Locate the cell with the specified text and output its (X, Y) center coordinate. 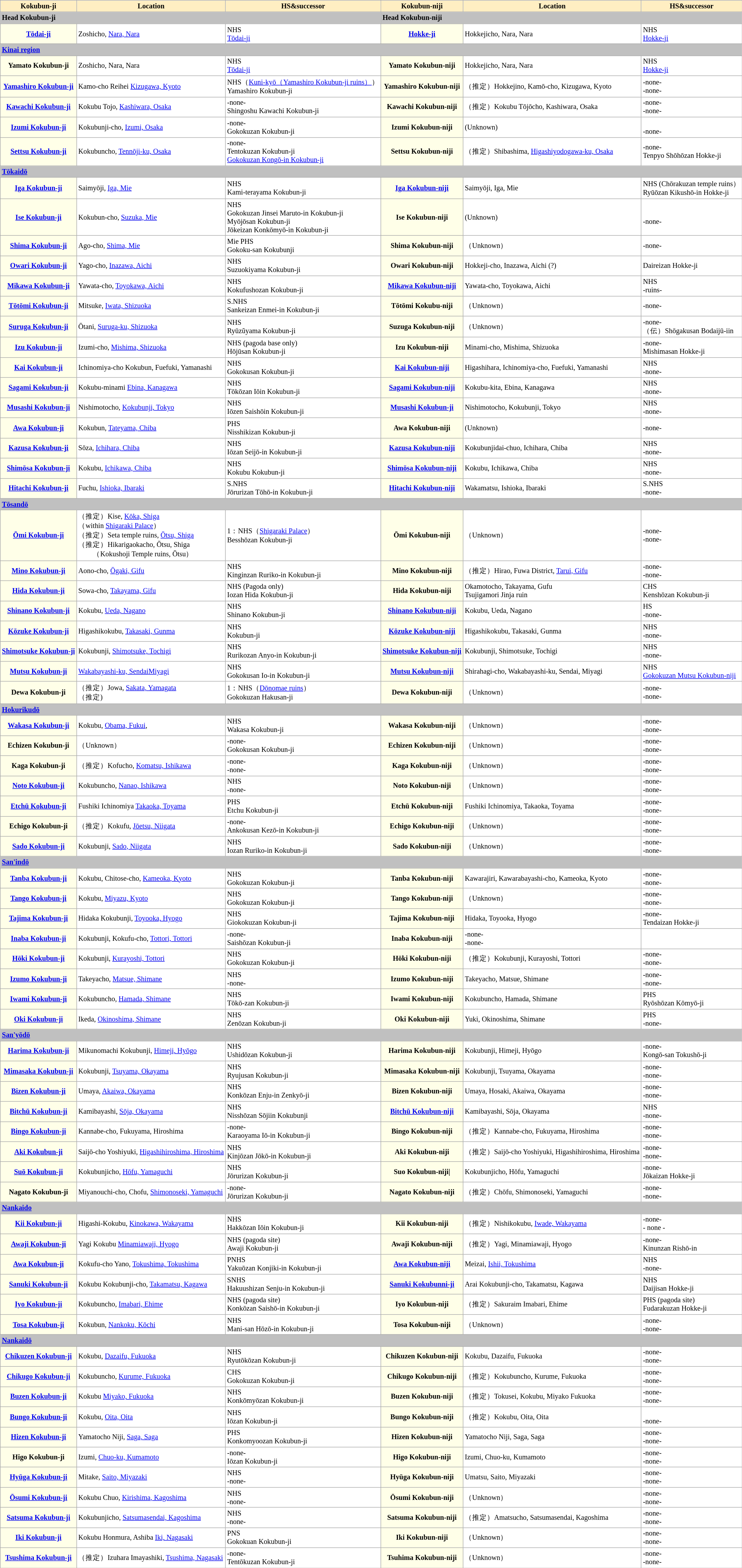
Bingo Kokubun-ji (38, 1131)
Nagato Kokubun-ji (38, 1192)
Kokubu-minami Ebina, Kanagawa (151, 388)
NHS (Pagoda only)Iozan Hida Kokubun-ji (303, 591)
Kokubu, Obama, Fukui, (151, 725)
Chikuzen Kokubun-ji (38, 1356)
Nankaidō (371, 1340)
NHSWakasa Kokubun-ji (303, 725)
Nagato Kokubun-niji (422, 1192)
Hyūga Kokubun-niji (422, 1477)
NHSKonkōzan Enju-in Zenkyō-ji (303, 1091)
-none- Mishimasan Hokke-ji (691, 347)
Ichinomiya-cho Kokubun, Fuefuki, Yamanashi (151, 367)
Hokurikudō (371, 710)
Oki Kokubun-ji (38, 1019)
（推定）Kokubu Tōjōcho, Kashiwara, Osaka (552, 107)
Okamotocho, Takayama, GufuTsujigamori Jinja ruin (552, 591)
Sagami Kokubun-ji (38, 388)
（推定）Sakuraim Imabari, Ehime (552, 1304)
（推定）Chōfu, Shimonoseki, Yamaguchi (552, 1192)
（推定）Kokubunji, Kurayoshi, Tottori (552, 959)
Kaga Kokubun-ji (38, 766)
Iyo Kokubun-niji (422, 1304)
Izu Kokubun-niji (422, 347)
NHS Iōzen Saishōin Kokubun-ji (303, 408)
（推定）Kokubu, Oita, Oita (552, 1417)
Bungo Kokubun-niji (422, 1417)
Mikawa Kokubun-niji (422, 286)
Kokubu Miyako, Fukuoka (151, 1397)
Kinai region (371, 50)
NHSKonkōmyōzan Kokubun-ji (303, 1397)
Izumo Kokubun-ji (38, 979)
1：NHS（Shigaraki Palace）Besshōzan Kokubun-ji (303, 535)
Izumi Kokubun-niji (422, 127)
Tanba Kokubun-ji (38, 878)
Kokubuncho, Tennōji-ku, Osaka (151, 152)
NHS（Kuni-kyō（Yamashiro Kokubun-ji ruins））Yamashiro Kokubun-ji (303, 87)
NHSGokokuzan Jinsei Maruto-in Kokubun-jiMyōjōsan Kokubun-jiJōkeizan Konkōmyō-in Kokubun-ji (303, 217)
Shimotsuke Kokubun-ji (38, 651)
Bizen Kokubun-ji (38, 1091)
Tanba Kokubun-niji (422, 878)
Fushiki Ichinomiya Takaoka, Toyama (151, 806)
Kokubu Kokubunji-cho, Takamatsu, Kagawa (151, 1284)
Tōsandō (371, 504)
-none- Kongō-san Tokushō-ji (691, 1051)
Tōdai-ji (38, 34)
PHSKonkomyoozan Kokubun-ji (303, 1437)
Higo Kokubun-ji (38, 1457)
Echizen Kokubun-niji (422, 746)
Kokubu-kita, Ebina, Kanagawa (552, 388)
Hōki Kokubun-ji (38, 959)
Awaji Kokubun-niji (422, 1244)
Kai Kokubun-ji (38, 367)
Higo Kokubun-niji (422, 1457)
-none-Tentokuzan Kokubun-jiGokokuzan Kongō-in Kokubun-ji (303, 152)
-none-Saishōzan Kokubun-ji (303, 939)
（推定）Shibashima, Higashiyodogawa-ku, Osaka (552, 152)
Dewa Kokubun-niji (422, 693)
Satsuma Kokubun-ji (38, 1517)
-none-Karaoyama Iō-in Kokubun-ji (303, 1131)
Kai Kokubun-niji (422, 367)
Hida Kokubun-niji (422, 591)
Hyūga Kokubun-ji (38, 1477)
Ago-cho, Shima, Mie (151, 246)
PNHSYakuōzan Konjiki-in Kokubun-ji (303, 1264)
Sado Kokubun-niji (422, 846)
Aono-cho, Ōgaki, Gifu (151, 571)
Aki Kokubun-ji (38, 1152)
Kokubu, Chitose-cho, Kameoka, Kyoto (151, 878)
Ōmi Kokubun-ji (38, 535)
NHSKinjōzan Jōkō-in Kokubun-ji (303, 1152)
Higashi-Kokubu, Kinokawa, Wakayama (151, 1224)
Suzuga Kokubun-niji (422, 327)
Kokubunji, Kokufu-cho, Tottori, Tottori (151, 939)
（推定）Tokusei, Kokubu, Miyako Fukuoka (552, 1397)
S.NHSJōrurizan Tōhō-in Kokubun-ji (303, 488)
Mutsu Kokubun-niji (422, 671)
Meizai, Ishii, Tokushima (552, 1264)
PHSRyōshōzan Kōmyō-ji (691, 999)
Ise Kokubun-niji (422, 217)
Wakabayashi-ku, SendaiMiyagi (151, 671)
Kamo-cho Reihei Kizugawa, Kyoto (151, 87)
Echigo Kokubun-niji (422, 826)
Fushiki Ichinomiya, Takaoka, Toyama (552, 806)
Hitachi Kokubun-ji (38, 488)
Sanuki Kokubunni-ji (422, 1284)
NHS-ruins- (691, 286)
Kokubun-cho, Suzuka, Mie (151, 217)
Kokubun, Tateyama, Chiba (151, 428)
NHSKokubun-ji (303, 631)
Tosa Kokubun-niji (422, 1325)
Settsu Kokubun-ji (38, 152)
S.NHSSankeizan Enmei-in Kokubun-ji (303, 306)
Arai Kokubunji-cho, Takamatsu, Kagawa (552, 1284)
Tango Kokubun-ji (38, 898)
-none-Shingoshu Kawachi Kokubun-ji (303, 107)
Tōtōmi Kokubu-niji (422, 306)
（推定）Hokkejino, Kamō-cho, Kizugawa, Kyoto (552, 87)
Mimasaka Kokubun-niji (422, 1071)
Kokubuncho, Nanao, Ishikawa (151, 786)
（推定）Kokubuncho, Kurume, Fukuoka (552, 1377)
Shinano Kokubun-ji (38, 611)
Buzen Kokubun-ji (38, 1397)
Daireizan Hokke-ji (691, 266)
HS-none- (691, 611)
（推定）Kannabe-cho, Fukuyama, Hiroshima (552, 1131)
Iwami Kokubun-ji (38, 999)
Kokubuncho, Kurume, Fukuoka (151, 1377)
Noto Kokubun-ji (38, 786)
Hizen Kokubun-niji (422, 1437)
Oki Kokubun-niji (422, 1019)
Etchū Kokubun-niji (422, 806)
Shimōsa Kokubun-niji (422, 468)
Kōzuke Kokubun-niji (422, 631)
Mino Kokubun-niji (422, 571)
Iga Kokubun-niji (422, 188)
NHSIozan Ruriko-in Kokubun-ji (303, 846)
Hizen Kokubun-ji (38, 1437)
PHSEtchu Kokubun-ji (303, 806)
Head Kokubun-ji (191, 18)
Satsuma Kokubun-niji (422, 1517)
NHS (pagoda base only)Hōjūsan Kokubun-ji (303, 347)
Owari Kokubun-ji (38, 266)
（推定）Saijō-cho Yoshiyuki, Higashihiroshima, Hiroshima (552, 1152)
1：NHS（Dōnomae ruins）Gokokuzan Hakusan-ji (303, 693)
Sado Kokubun-ji (38, 846)
Yagi Kokubu Minamiawaji, Hyogo (151, 1244)
Minami-cho, Mishima, Shizuoka (552, 347)
Kokubun-niji (422, 6)
Kokubunjidai-chuo, Ichihara, Chiba (552, 448)
Hōki Kokubun-niji (422, 959)
Head Kokubun-niji (561, 18)
NHS (Chōrakuzan temple ruins）Ryūōzan Kikushō-in Hokke-ji (691, 188)
Iki Kokubun-ji (38, 1538)
Izumi Kokubun-ji (38, 127)
S.NHS -none- (691, 488)
Kokufu-cho Yano, Tokushima, Tokushima (151, 1264)
PHS-none- (691, 1019)
Shirahagi-cho, Wakabayashi-ku, Sendai, Miyagi (552, 671)
Kaga Kokubun-niji (422, 766)
-none-Tenpyo Shōhōzan Hokke-ji (691, 152)
Tōtōmi Kokubun-ji (38, 306)
（推定）Kokufu, Jōetsu, Niigata (151, 826)
CHSGokokuzan Kokubun-ji (303, 1377)
Tajima Kokubun-niji (422, 918)
Harima Kokubun-niji (422, 1051)
-none-Kinunzan Rishō-in (691, 1244)
Shimōsa Kokubun-ji (38, 468)
Kokubu Tojo, Kashiwara, Osaka (151, 107)
Kii Kokubun-niji (422, 1224)
-none-Gokokuzan Kokubun-ji (303, 127)
Mitsuke, Iwata, Shizuoka (151, 306)
NHSTōkōzan Iōin Kokubun-ji (303, 388)
Umaya, Hosaki, Akaiwa, Okayama (552, 1091)
Tango Kokubun-niji (422, 898)
（推定）Jowa, Sakata, Yamagata（推定) (151, 693)
Yago-cho, Inazawa, Aichi (151, 266)
Kawarajiri, Kawarabayashi-cho, Kameoka, Kyoto (552, 878)
-none-Tentōkuzan Kokubun-ji (303, 1558)
Miyanouchi-cho, Chofu, Shimonoseki, Yamaguchi (151, 1192)
Kokubu, Miyazu, Kyoto (151, 898)
Tsushima Kokubun-ji (38, 1558)
（推定）Amatsucho, Satsumasendai, Kagoshima (552, 1517)
Kokubuncho, Imabari, Ehime (151, 1304)
-none- Jōkaizan Hokke-ji (691, 1172)
NHS Ryūzũyama Kokubun-ji (303, 327)
Ōmi Kokubun-niji (422, 535)
NHSMani-san Hōzō-in Kokubun-ji (303, 1325)
Ōsumi Kokubun-niji (422, 1497)
-none-Ankokusan Kezō-in Kokubun-ji (303, 826)
-none-Tendaizan Hokke-ji (691, 918)
Suo Kokubun-niji| (422, 1172)
NHSKami-terayama Kokubun-ji (303, 188)
（推定）Izuhara Imayashiki, Tsushima, Nagasaki (151, 1558)
NHSNisshōzan Sōjiin Kokubunji (303, 1111)
（推定）Nishikokubu, Iwade, Wakayama (552, 1224)
PHS Nisshikizan Kokubun-ji (303, 428)
Hidaka Kokubunji, Toyooka, Hyogo (151, 918)
NHSTōkō-zan Kokubun-ji (303, 999)
San'indō (371, 862)
Sanuki Kokubun-ji (38, 1284)
Iyo Kokubun-ji (38, 1304)
Hitachi Kokubun-niji (422, 488)
NHSGokokusan Io-in Kokubun-ji (303, 671)
Bungo Kokubun-ji (38, 1417)
Kokubun, Nankoku, Kōchi (151, 1325)
-none-（伝）Shōgakusan Bodaijū-iin (691, 327)
Kazusa Kokubun-niji (422, 448)
NHSKokubu Kokubun-ji (303, 468)
Suō Kokubun-ji (38, 1172)
Kawachi Kokubun-niji (422, 107)
NHSRyutōkōzan Kokubun-ji (303, 1356)
-none-- none - (691, 1224)
Tajima Kokubun-ji (38, 918)
Hokke-ji (422, 34)
NHSZenōzan Kokubun-ji (303, 1019)
SNHSHakuushizan Senju-in Kokubun-ji (303, 1284)
Hokkeji-cho, Inazawa, Aichi (?) (552, 266)
Iga Kokubun-ji (38, 188)
NHSRyujusan Kokubun-ji (303, 1071)
Awaji Kokubun-ji (38, 1244)
Kazusa Kokubun-ji (38, 448)
Bingo Kokubun-niji (422, 1131)
Higashihara, Ichinomiya-cho, Fuefuki, Yamanashi (552, 367)
Wakasa Kokubun-ji (38, 725)
Chikugo Kokubun-ji (38, 1377)
Ōsumi Kokubun-ji (38, 1497)
Inaba Kokubun-ji (38, 939)
Bitchū Kokubun-ji (38, 1111)
NHSSuzuokiyama Kokubun-ji (303, 266)
Mutsu Kokubun-ji (38, 671)
NHSKokufushozan Kokubun-ji (303, 286)
Tōkaidō (371, 171)
（推定）Kofucho, Komatsu, Ishikawa (151, 766)
Yuki, Okinoshima, Shimane (552, 1019)
PNSGokokuan Kokubun-ji (303, 1538)
Sagami Kokubun-niji (422, 388)
Chikuzen Kokubun-niji (422, 1356)
Shimotsuke Kokubun-niji (422, 651)
Saijō-cho Yoshiyuki, Higashihiroshima, Hiroshima (151, 1152)
Nankaido (371, 1208)
Kokubun-ji (38, 6)
NHS (pagoda site)Awaji Kokubun-ji (303, 1244)
Kokubunji, Kurayoshi, Tottori (151, 959)
Yamato Kokubun-niji (422, 66)
Shinano Kokubun-niji (422, 611)
NHSIōzan Kokubun-ji (303, 1417)
Mimasaka Kokubun-ji (38, 1071)
Kokubu Honmura, Ashiba Iki, Nagasaki (151, 1538)
Echizen Kokubun-ji (38, 746)
Settsu Kokubun-niji (422, 152)
CHSKenshōzan Kokubun-ji (691, 591)
Wakamatsu, Ishioka, Ibaraki (552, 488)
Umatsu, Saito, Miyazaki (552, 1477)
（推定）Yagi, Minamiawaji, Hyogo (552, 1244)
（推定）Kise, Kōka, Shiga（within Shigaraki Palace）（推定）Seta temple ruins, Ōtsu, Shiga（推定）Hikarigaokacho, Ōtsu, Shiga （Kokushoji Temple ruins, Ōtsu） (151, 535)
Kokubunji, Himeji, Hyōgo (552, 1051)
Kawachi Kokubun-ji (38, 107)
Mikunomachi Kokubunji, Himeji, Hyōgo (151, 1051)
NHSUshidōzan Kokubun-ji (303, 1051)
Yamato Kokubun-ji (38, 66)
Harima Kokubun-ji (38, 1051)
Iki Kokubun-niji (422, 1538)
Suruga Kokubun-ji (38, 327)
Hidaka, Toyooka, Hyogo (552, 918)
-none-Iōzan Kokubun-ji (303, 1457)
NHSHakkōzan Iōin Kokubun-ji (303, 1224)
NHS (pagoda site)Konkōzan Saishō-in Kokubun-ji (303, 1304)
Fuchu, Ishioka, Ibaraki (151, 488)
Owari Kokubun-niji (422, 266)
-none-Jōrurizan Kokubun-ji (303, 1192)
Kokubu, Oita, Oita (151, 1417)
Mie PHSGokoku-san Kokubunji (303, 246)
Buzen Kokubun-niji (422, 1397)
Shima Kokubun-niji (422, 246)
NHSJōrurizan Kokubun-ji (303, 1172)
Yamashiro Kokubun-niji (422, 87)
Mitake, Saito, Miyazaki (151, 1477)
Kannabe-cho, Fukuyama, Hiroshima (151, 1131)
Bitchū Kokubun-niji (422, 1111)
Kii Kokubun-ji (38, 1224)
Mino Kokubun-ji (38, 571)
Wakasa Kokubun-niji (422, 725)
Noto Kokubun-niji (422, 786)
Inaba Kokubun-niji (422, 939)
Tsuhima Kokubun-niji (422, 1558)
Mikawa Kokubun-ji (38, 286)
Izumi-cho, Mishima, Shizuoka (151, 347)
Bizen Kokubun-niji (422, 1091)
Kōzuke Kokubun-ji (38, 631)
NHSDaijisan Hokke-ji (691, 1284)
Kokubu Chuo, Kirishima, Kagoshima (151, 1497)
NHSKinginzan Ruriko-in Kokubun-ji (303, 571)
（推定）Hirao, Fuwa District, Tarui, Gifu (552, 571)
Hida Kokubun-ji (38, 591)
Echigo Kokubun-ji (38, 826)
Chikugo Kokubun-niji (422, 1377)
Kokubunjicho, Satsumasendai, Kagoshima (151, 1517)
Kokubunji-cho, Izumi, Osaka (151, 127)
Dewa Kokubun-ji (38, 693)
Ise Kokubun-ji (38, 217)
PHS (pagoda site)Fudarakuzan Hokke-ji (691, 1304)
NHSShinano Kokubun-ji (303, 611)
Sowa-cho, Takayama, Gifu (151, 591)
San'yōdō (371, 1035)
Yamashiro Kokubun-ji (38, 87)
Aki Kokubun-niji (422, 1152)
NHSRurikozan Anyo-in Kokubun-ji (303, 651)
Kokubunji, Sado, Niigata (151, 846)
NHSGokokuzan Mutsu Kokubun-niji (691, 671)
-none- Gokokusan Kokubun-ji (303, 746)
Umaya, Akaiwa, Okayama (151, 1091)
Izumo Kokubun-niji (422, 979)
NHSGokokusan Kokubun-ji (303, 367)
Iwami Kokubun-niji (422, 999)
NHSGiokokuzan Kokubun-ji (303, 918)
Izu Kokubun-ji (38, 347)
Ōtani, Suruga-ku, Shizuoka (151, 327)
Etchū Kokubun-ji (38, 806)
Shima Kokubun-ji (38, 246)
NHSIōzan Seijō-in Kokubun-ji (303, 448)
Ikeda, Okinoshima, Shimane (151, 1019)
Sōza, Ichihara, Chiba (151, 448)
Tosa Kokubun-ji (38, 1325)
